Provide the (x, y) coordinate of the cell's center where the given text is located.  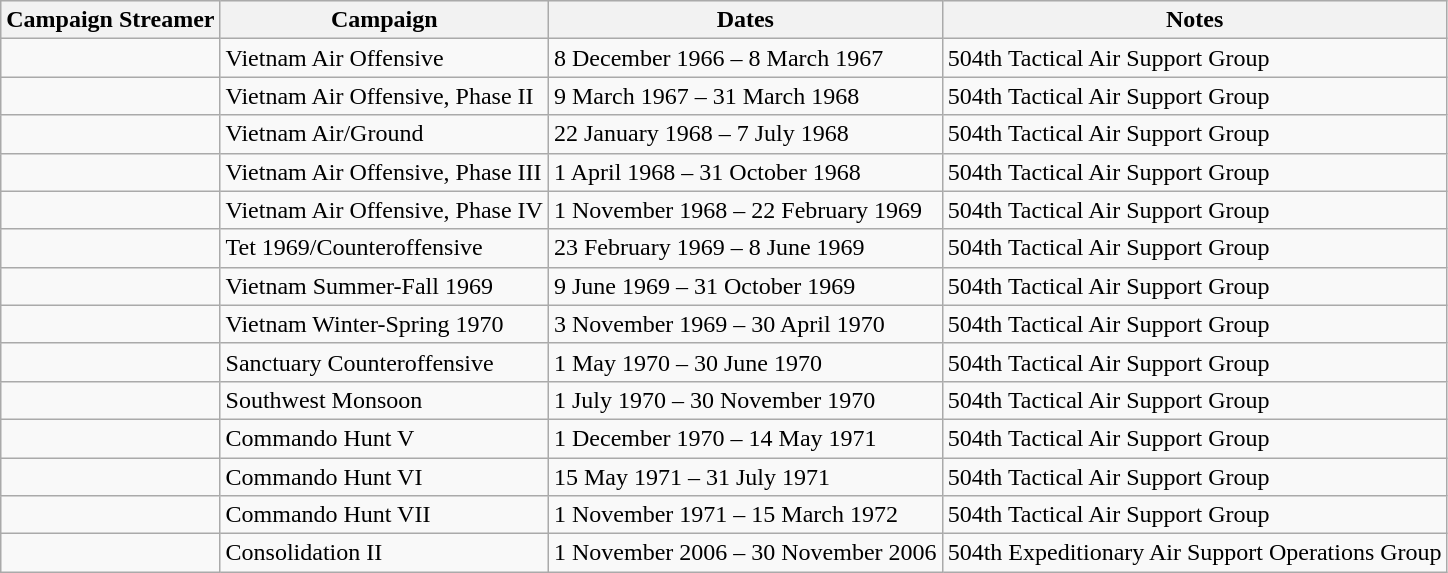
Vietnam Air Offensive (384, 58)
1 December 1970 – 14 May 1971 (745, 438)
504th Expeditionary Air Support Operations Group (1194, 553)
Southwest Monsoon (384, 400)
Tet 1969/Counteroffensive (384, 248)
Vietnam Air Offensive, Phase IV (384, 210)
Vietnam Air Offensive, Phase III (384, 172)
Vietnam Winter-Spring 1970 (384, 324)
1 November 1971 – 15 March 1972 (745, 515)
3 November 1969 – 30 April 1970 (745, 324)
1 November 1968 – 22 February 1969 (745, 210)
Vietnam Summer-Fall 1969 (384, 286)
23 February 1969 – 8 June 1969 (745, 248)
Vietnam Air Offensive, Phase II (384, 96)
Vietnam Air/Ground (384, 134)
1 July 1970 – 30 November 1970 (745, 400)
8 December 1966 – 8 March 1967 (745, 58)
Sanctuary Counteroffensive (384, 362)
Dates (745, 20)
Campaign (384, 20)
9 March 1967 – 31 March 1968 (745, 96)
1 May 1970 – 30 June 1970 (745, 362)
Commando Hunt VII (384, 515)
Notes (1194, 20)
Campaign Streamer (110, 20)
22 January 1968 – 7 July 1968 (745, 134)
Commando Hunt V (384, 438)
1 November 2006 – 30 November 2006 (745, 553)
9 June 1969 – 31 October 1969 (745, 286)
Consolidation II (384, 553)
Commando Hunt VI (384, 477)
1 April 1968 – 31 October 1968 (745, 172)
15 May 1971 – 31 July 1971 (745, 477)
